Search for the cell housing the specified text and yield its (X, Y) center coordinate. 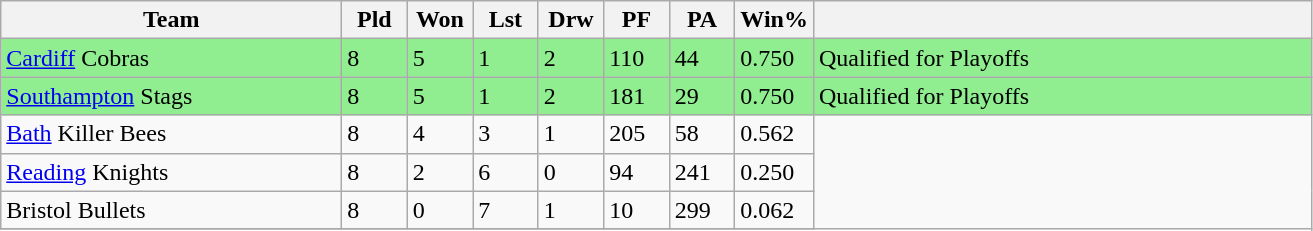
10 (637, 210)
PF (637, 20)
0.062 (774, 210)
44 (702, 58)
Bristol Bullets (172, 210)
0.562 (774, 134)
Win% (774, 20)
299 (702, 210)
205 (637, 134)
29 (702, 96)
Southampton Stags (172, 96)
6 (506, 172)
241 (702, 172)
58 (702, 134)
Lst (506, 20)
110 (637, 58)
0.250 (774, 172)
4 (440, 134)
Pld (375, 20)
Cardiff Cobras (172, 58)
Drw (571, 20)
181 (637, 96)
Reading Knights (172, 172)
PA (702, 20)
Team (172, 20)
7 (506, 210)
3 (506, 134)
Won (440, 20)
94 (637, 172)
Bath Killer Bees (172, 134)
